Extract the [X, Y] coordinate from the center of the cell holding the provided text.  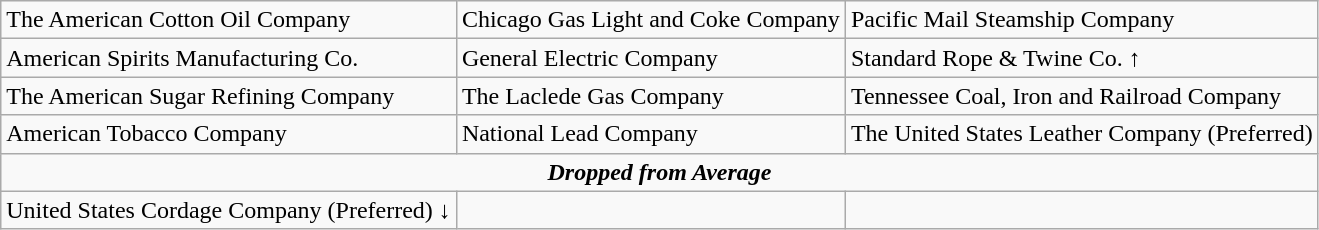
Pacific Mail Steamship Company [1082, 20]
The United States Leather Company (Preferred) [1082, 134]
American Tobacco Company [229, 134]
The Laclede Gas Company [650, 96]
Dropped from Average [660, 172]
National Lead Company [650, 134]
General Electric Company [650, 58]
Tennessee Coal, Iron and Railroad Company [1082, 96]
The American Sugar Refining Company [229, 96]
United States Cordage Company (Preferred) ↓ [229, 210]
The American Cotton Oil Company [229, 20]
Chicago Gas Light and Coke Company [650, 20]
Standard Rope & Twine Co. ↑ [1082, 58]
American Spirits Manufacturing Co. [229, 58]
